Return (X, Y) of the center of cell containing provided text 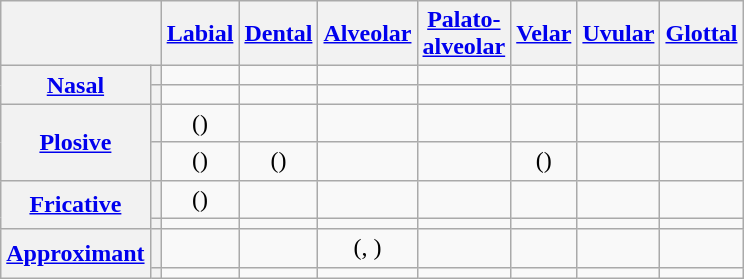
Nasal (76, 85)
Labial (200, 34)
(, ) (368, 248)
Dental (278, 34)
Approximant (76, 254)
Alveolar (368, 34)
Fricative (76, 204)
Glottal (702, 34)
Velar (544, 34)
Plosive (76, 142)
Uvular (618, 34)
Palato-alveolar (464, 34)
